Extract the [X, Y] coordinate from the center of the cell holding the provided text.  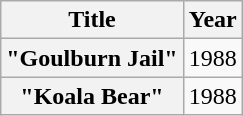
Title [92, 20]
"Goulburn Jail" [92, 58]
"Koala Bear" [92, 96]
Year [212, 20]
